Find where the given text appears and provide that cell's center as (X, Y) coordinate. 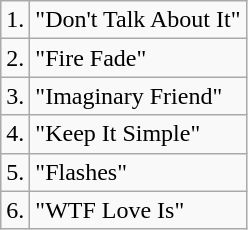
4. (16, 134)
2. (16, 58)
6. (16, 210)
"WTF Love Is" (138, 210)
"Keep It Simple" (138, 134)
"Flashes" (138, 172)
"Fire Fade" (138, 58)
1. (16, 20)
3. (16, 96)
"Imaginary Friend" (138, 96)
5. (16, 172)
"Don't Talk About It" (138, 20)
